Locate the cell with the specified text and output its [x, y] center coordinate. 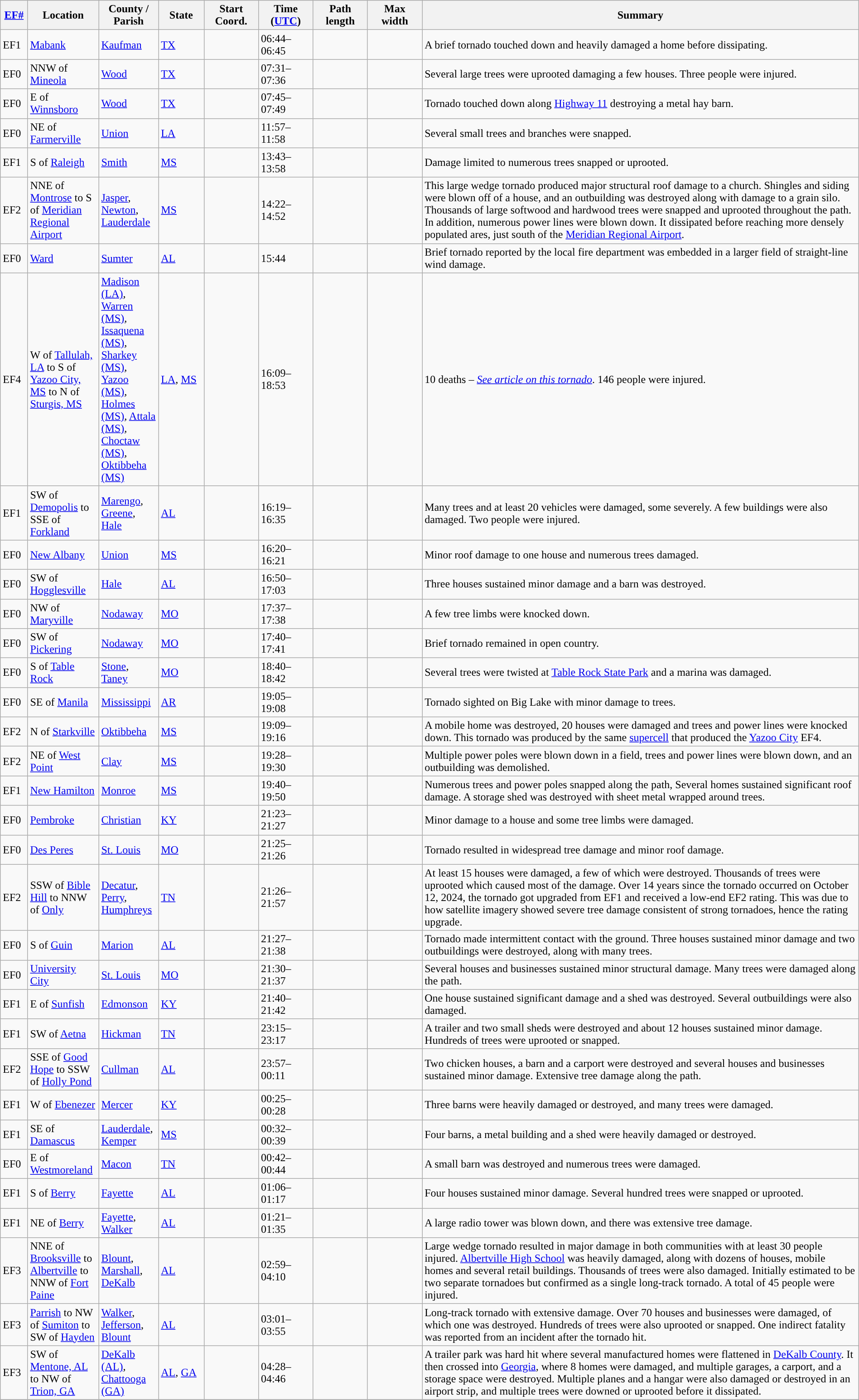
SW of Mentone, AL to NW of Trion, GA [63, 1372]
17:37–17:38 [285, 614]
Mabank [63, 44]
Smith [129, 162]
EF4 [14, 379]
Stone, Taney [129, 673]
LA [181, 133]
Tornado touched down along Highway 11 destroying a metal hay barn. [641, 103]
S of Table Rock [63, 673]
15:44 [285, 258]
Fayette, Walker [129, 1223]
Brief tornado reported by the local fire department was embedded in a larger field of straight-line wind damage. [641, 258]
NNE of Montrose to S of Meridian Regional Airport [63, 210]
Madison (LA), Warren (MS), Issaquena (MS), Sharkey (MS), Yazoo (MS), Holmes (MS), Attala (MS), Choctaw (MS), Oktibbeha (MS) [129, 379]
14:22–14:52 [285, 210]
04:28–04:46 [285, 1372]
New Albany [63, 555]
Hale [129, 584]
Lauderdale, Kemper [129, 1134]
Start Coord. [231, 15]
21:40–21:42 [285, 1004]
A trailer and two small sheds were destroyed and about 12 houses sustained minor damage. Hundreds of trees were uprooted or snapped. [641, 1033]
01:06–01:17 [285, 1194]
16:09–18:53 [285, 379]
S of Guin [63, 945]
SW of Pickering [63, 644]
Several large trees were uprooted damaging a few houses. Three people were injured. [641, 74]
00:42–00:44 [285, 1164]
16:20–16:21 [285, 555]
07:31–07:36 [285, 74]
Ward [63, 258]
AL, GA [181, 1372]
A brief tornado touched down and heavily damaged a home before dissipating. [641, 44]
06:44–06:45 [285, 44]
Parrish to NW of Sumiton to SW of Hayden [63, 1325]
NW of Maryville [63, 614]
Three houses sustained minor damage and a barn was destroyed. [641, 584]
18:40–18:42 [285, 673]
A small barn was destroyed and numerous trees were damaged. [641, 1164]
Kaufman [129, 44]
State [181, 15]
SW of Hogglesville [63, 584]
County / Parish [129, 15]
EF# [14, 15]
Summary [641, 15]
Edmonson [129, 1004]
NNE of Brooksville to Albertville to NNW of Fort Paine [63, 1271]
E of Westmoreland [63, 1164]
SE of Damascus [63, 1134]
Tornado sighted on Big Lake with minor damage to trees. [641, 702]
21:25–21:26 [285, 849]
NE of Berry [63, 1223]
DeKalb (AL), Chattooga (GA) [129, 1372]
Des Peres [63, 849]
AR [181, 702]
E of Winnsboro [63, 103]
Many trees and at least 20 vehicles were damaged, some severely. A few buildings were also damaged. Two people were injured. [641, 513]
SE of Manila [63, 702]
21:23–21:27 [285, 820]
Hickman [129, 1033]
A few tree limbs were knocked down. [641, 614]
Minor damage to a house and some tree limbs were damaged. [641, 820]
Pembroke [63, 820]
Fayette [129, 1194]
Several small trees and branches were snapped. [641, 133]
W of Ebenezer [63, 1105]
17:40–17:41 [285, 644]
19:09–19:16 [285, 731]
Max width [395, 15]
Tornado resulted in widespread tree damage and minor roof damage. [641, 849]
13:43–13:58 [285, 162]
23:57–00:11 [285, 1069]
Tornado made intermittent contact with the ground. Three houses sustained minor damage and two outbuildings were destroyed, along with many trees. [641, 945]
00:32–00:39 [285, 1134]
SSE of Good Hope to SSW of Holly Pond [63, 1069]
Christian [129, 820]
Walker, Jefferson, Blount [129, 1325]
21:26–21:57 [285, 897]
Time (UTC) [285, 15]
Brief tornado remained in open country. [641, 644]
11:57–11:58 [285, 133]
Decatur, Perry, Humphreys [129, 897]
S of Berry [63, 1194]
Several houses and businesses sustained minor structural damage. Many trees were damaged along the path. [641, 974]
19:28–19:30 [285, 761]
Mississippi [129, 702]
SW of Demopolis to SSE of Forkland [63, 513]
Four barns, a metal building and a shed were heavily damaged or destroyed. [641, 1134]
16:50–17:03 [285, 584]
Minor roof damage to one house and numerous trees damaged. [641, 555]
Path length [340, 15]
S of Raleigh [63, 162]
Marengo, Greene, Hale [129, 513]
Clay [129, 761]
10 deaths – See article on this tornado. 146 people were injured. [641, 379]
NE of Farmerville [63, 133]
23:15–23:17 [285, 1033]
Cullman [129, 1069]
Mercer [129, 1105]
NE of West Point [63, 761]
Sumter [129, 258]
Oktibbeha [129, 731]
Damage limited to numerous trees snapped or uprooted. [641, 162]
Three barns were heavily damaged or destroyed, and many trees were damaged. [641, 1105]
Macon [129, 1164]
21:30–21:37 [285, 974]
University City [63, 974]
One house sustained significant damage and a shed was destroyed. Several outbuildings were also damaged. [641, 1004]
03:01–03:55 [285, 1325]
E of Sunfish [63, 1004]
A large radio tower was blown down, and there was extensive tree damage. [641, 1223]
N of Starkville [63, 731]
SSW of Bible Hill to NNW of Only [63, 897]
Multiple power poles were blown down in a field, trees and power lines were blown down, and an outbuilding was demolished. [641, 761]
21:27–21:38 [285, 945]
Blount, Marshall, DeKalb [129, 1271]
07:45–07:49 [285, 103]
LA, MS [181, 379]
19:40–19:50 [285, 790]
Several trees were twisted at Table Rock State Park and a marina was damaged. [641, 673]
Monroe [129, 790]
NNW of Mineola [63, 74]
Marion [129, 945]
SW of Aetna [63, 1033]
W of Tallulah, LA to S of Yazoo City, MS to N of Sturgis, MS [63, 379]
New Hamilton [63, 790]
02:59–04:10 [285, 1271]
16:19–16:35 [285, 513]
19:05–19:08 [285, 702]
Jasper, Newton, Lauderdale [129, 210]
01:21–01:35 [285, 1223]
Location [63, 15]
00:25–00:28 [285, 1105]
Four houses sustained minor damage. Several hundred trees were snapped or uprooted. [641, 1194]
